Pinpoint the cell where the given text exists, returning its [X, Y] midpoint coordinate. 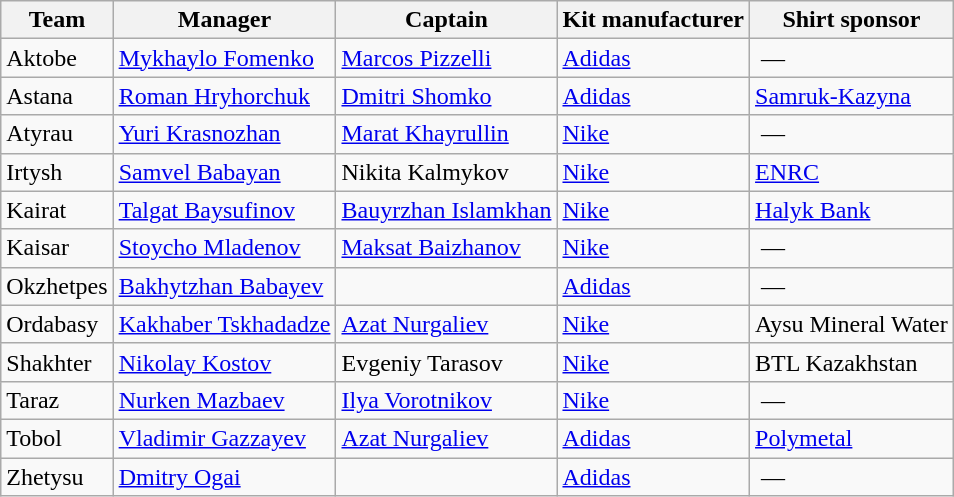
Samvel Babayan [224, 172]
Stoycho Mladenov [224, 248]
Halyk Bank [852, 210]
Irtysh [57, 172]
Polymetal [852, 438]
Maksat Baizhanov [446, 248]
Ilya Vorotnikov [446, 400]
Team [57, 20]
Captain [446, 20]
Mykhaylo Fomenko [224, 58]
Dmitry Ogai [224, 477]
Bauyrzhan Islamkhan [446, 210]
Kit manufacturer [654, 20]
Atyrau [57, 134]
Kakhaber Tskhadadze [224, 324]
Evgeniy Tarasov [446, 362]
Dmitri Shomko [446, 96]
Ordabasy [57, 324]
Marcos Pizzelli [446, 58]
Aktobe [57, 58]
Nikita Kalmykov [446, 172]
Samruk-Kazyna [852, 96]
Kairat [57, 210]
Okzhetpes [57, 286]
Astana [57, 96]
Aysu Mineral Water [852, 324]
Manager [224, 20]
Marat Khayrullin [446, 134]
Kaisar [57, 248]
Shirt sponsor [852, 20]
Roman Hryhorchuk [224, 96]
Vladimir Gazzayev [224, 438]
Talgat Baysufinov [224, 210]
Nurken Mazbaev [224, 400]
Zhetysu [57, 477]
Yuri Krasnozhan [224, 134]
Shakhter [57, 362]
Tobol [57, 438]
Nikolay Kostov [224, 362]
BTL Kazakhstan [852, 362]
ENRC [852, 172]
Bakhytzhan Babayev [224, 286]
Taraz [57, 400]
